Extract the [x, y] coordinate from the center of the cell holding the provided text.  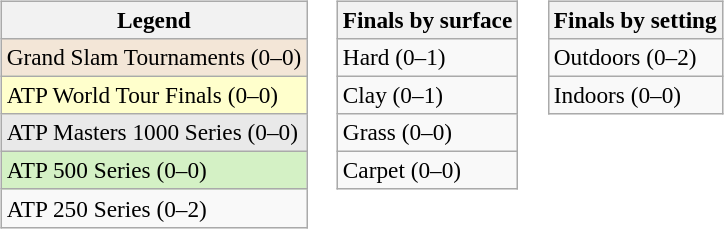
Finals by surface [427, 20]
ATP 250 Series (0–2) [154, 208]
ATP Masters 1000 Series (0–0) [154, 133]
Carpet (0–0) [427, 171]
Grand Slam Tournaments (0–0) [154, 57]
Finals by setting [635, 20]
Grass (0–0) [427, 133]
Indoors (0–0) [635, 95]
Hard (0–1) [427, 57]
ATP 500 Series (0–0) [154, 171]
Legend [154, 20]
ATP World Tour Finals (0–0) [154, 95]
Clay (0–1) [427, 95]
Outdoors (0–2) [635, 57]
